Return [x, y] of the center of cell containing provided text 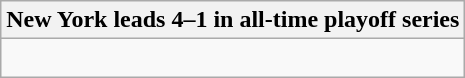
New York leads 4–1 in all-time playoff series [233, 20]
